Provide the (x, y) coordinate of the cell's center where the given text is located.  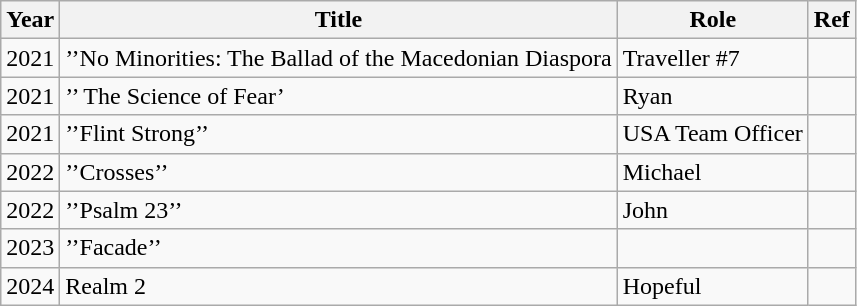
’’Psalm 23’’ (338, 210)
Ref (832, 20)
’’No Minorities: The Ballad of the Macedonian Diaspora (338, 58)
Year (30, 20)
Hopeful (712, 286)
Ryan (712, 96)
’’Facade’’ (338, 248)
USA Team Officer (712, 134)
Title (338, 20)
2024 (30, 286)
Role (712, 20)
Traveller #7 (712, 58)
2023 (30, 248)
John (712, 210)
Realm 2 (338, 286)
Michael (712, 172)
’’Crosses’’ (338, 172)
’’Flint Strong’’ (338, 134)
’’ The Science of Fear’ (338, 96)
